Detect which cell encompasses the target text, then output its (x, y) center coordinate. 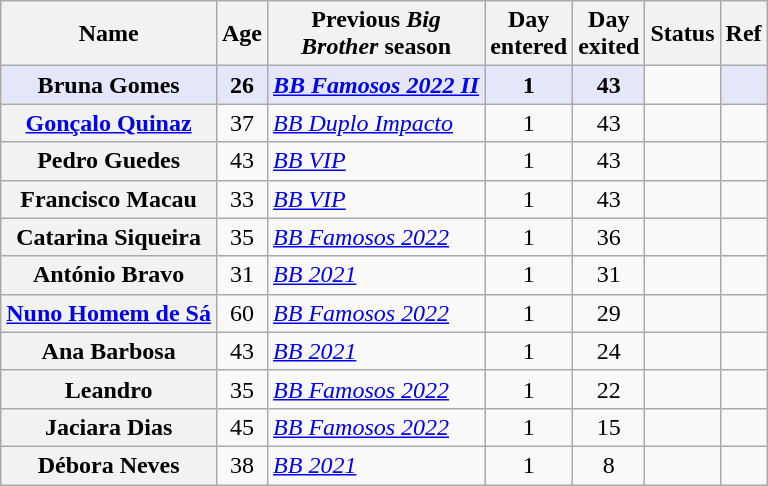
Status (682, 34)
24 (609, 351)
15 (609, 427)
45 (242, 427)
Francisco Macau (109, 199)
Nuno Homem de Sá (109, 313)
Age (242, 34)
António Bravo (109, 275)
36 (609, 237)
Ana Barbosa (109, 351)
60 (242, 313)
8 (609, 465)
Gonçalo Quinaz (109, 123)
Débora Neves (109, 465)
BB Duplo Impacto (376, 123)
38 (242, 465)
Bruna Gomes (109, 85)
Dayentered (529, 34)
22 (609, 389)
Ref (744, 34)
Pedro Guedes (109, 161)
Catarina Siqueira (109, 237)
29 (609, 313)
BB Famosos 2022 II (376, 85)
Jaciara Dias (109, 427)
37 (242, 123)
Leandro (109, 389)
Dayexited (609, 34)
Previous BigBrother season (376, 34)
26 (242, 85)
Name (109, 34)
33 (242, 199)
